Return the (X, Y) coordinate for the center point of the cell that contains the specified text.  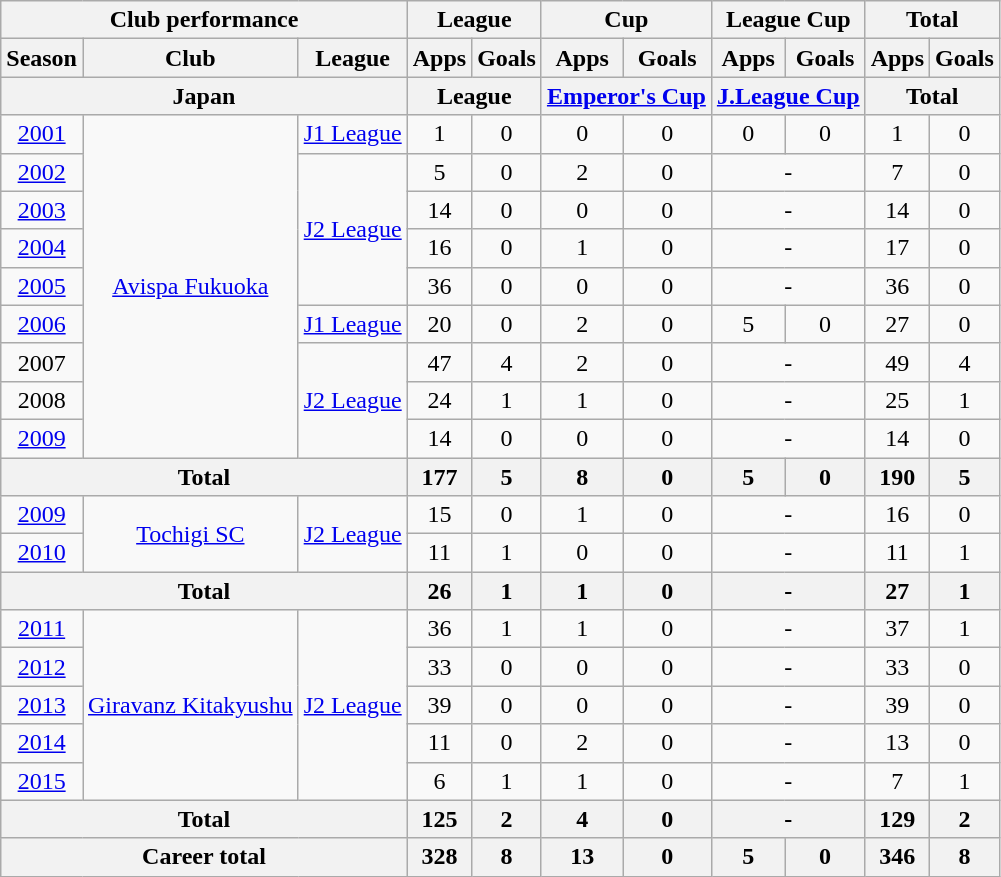
J.League Cup (788, 96)
15 (439, 515)
Giravanz Kitakyushu (190, 705)
2008 (42, 400)
Club performance (204, 20)
2003 (42, 210)
177 (439, 477)
Career total (204, 857)
2015 (42, 781)
2002 (42, 172)
2006 (42, 324)
Cup (626, 20)
37 (897, 629)
Season (42, 58)
2010 (42, 553)
17 (897, 248)
20 (439, 324)
25 (897, 400)
Tochigi SC (190, 534)
Emperor's Cup (626, 96)
Avispa Fukuoka (190, 286)
League Cup (788, 20)
2012 (42, 667)
2007 (42, 362)
2005 (42, 286)
346 (897, 857)
129 (897, 819)
2004 (42, 248)
6 (439, 781)
190 (897, 477)
26 (439, 591)
2013 (42, 705)
Club (190, 58)
328 (439, 857)
125 (439, 819)
2001 (42, 134)
2014 (42, 743)
2011 (42, 629)
24 (439, 400)
49 (897, 362)
Japan (204, 96)
47 (439, 362)
